Output the [X, Y] coordinate of the center of the cell containing the given text.  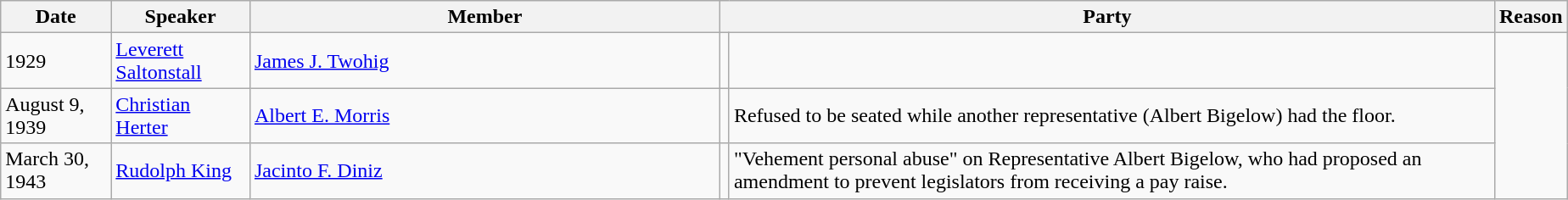
Leverett Saltonstall [181, 61]
Member [484, 17]
Refused to be seated while another representative (Albert Bigelow) had the floor. [1112, 115]
1929 [56, 61]
Albert E. Morris [484, 115]
Speaker [181, 17]
Date [56, 17]
March 30, 1943 [56, 171]
Reason [1531, 17]
Rudolph King [181, 171]
"Vehement personal abuse" on Representative Albert Bigelow, who had proposed an amendment to prevent legislators from receiving a pay raise. [1112, 171]
Christian Herter [181, 115]
August 9, 1939 [56, 115]
James J. Twohig [484, 61]
Jacinto F. Diniz [484, 171]
Party [1106, 17]
